Return [X, Y] of the center of cell containing provided text 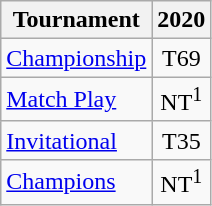
T35 [182, 140]
Championship [76, 58]
2020 [182, 20]
Match Play [76, 100]
T69 [182, 58]
Invitational [76, 140]
Champions [76, 182]
Tournament [76, 20]
